Capture the cell that displays the provided text and extract its [x, y] central coordinate. 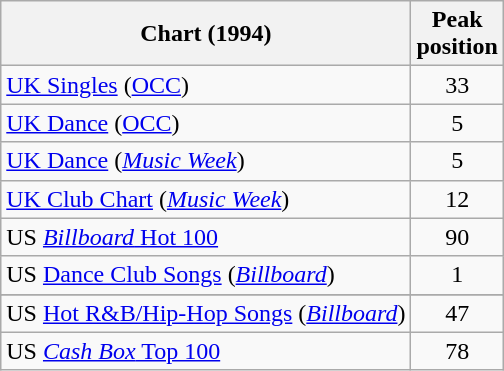
UK Dance (Music Week) [206, 161]
UK Club Chart (Music Week) [206, 199]
Peakposition [457, 34]
47 [457, 313]
US Hot R&B/Hip-Hop Songs (Billboard) [206, 313]
UK Dance (OCC) [206, 123]
78 [457, 351]
Chart (1994) [206, 34]
1 [457, 275]
33 [457, 85]
US Billboard Hot 100 [206, 237]
90 [457, 237]
UK Singles (OCC) [206, 85]
12 [457, 199]
US Cash Box Top 100 [206, 351]
US Dance Club Songs (Billboard) [206, 275]
